Return [x, y] of the center of cell containing provided text 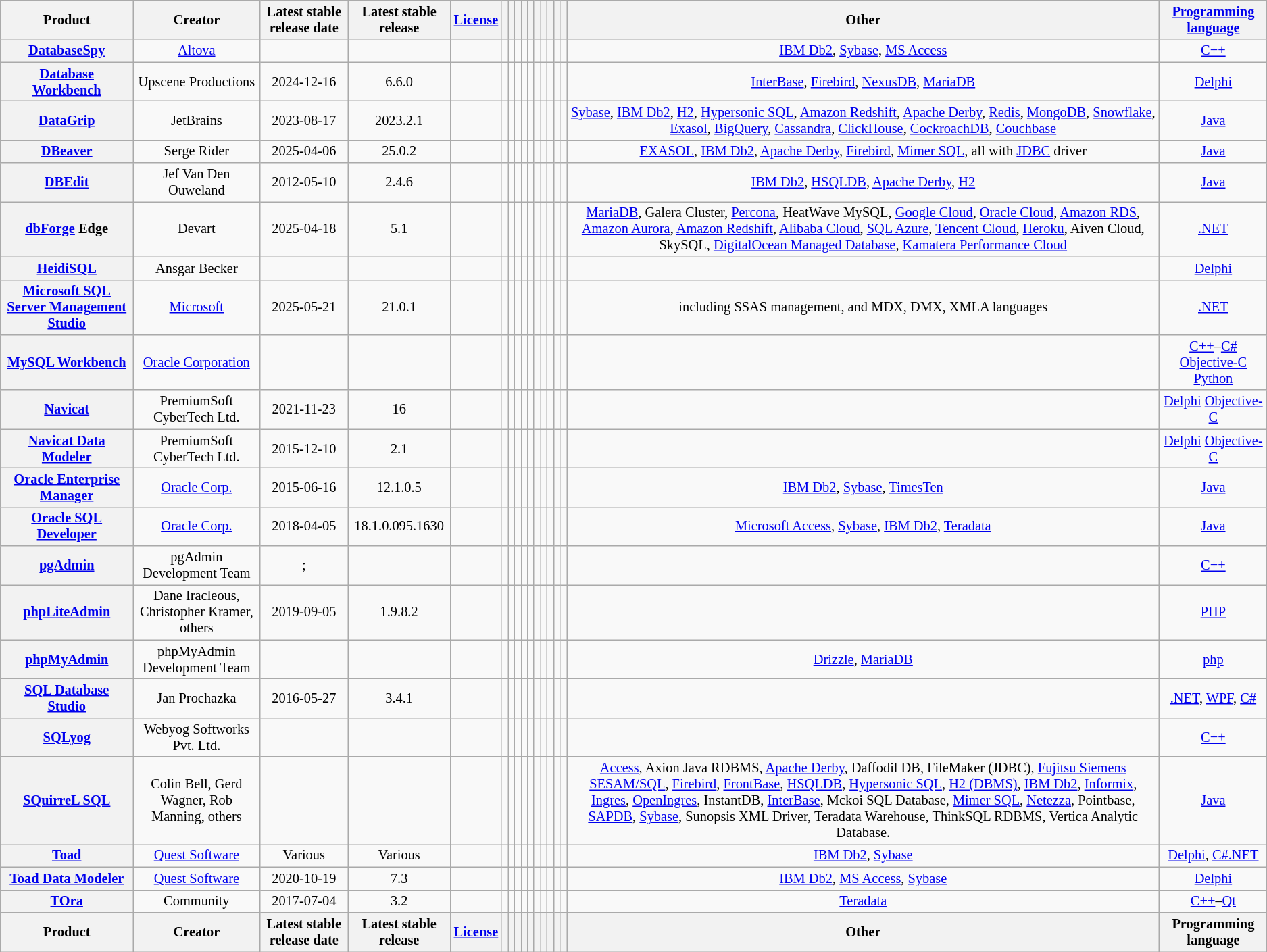
2012-05-10 [304, 182]
; [304, 566]
TOra [67, 901]
dbForge Edge [67, 229]
IBM Db2, Sybase, TimesTen [864, 487]
2017-07-04 [304, 901]
phpMyAdmin Development Team [197, 659]
Altova [197, 51]
Teradata [864, 901]
25.0.2 [399, 151]
5.1 [399, 229]
18.1.0.095.1630 [399, 526]
Delphi, C#.NET [1214, 855]
2021-11-23 [304, 409]
Database Workbench [67, 82]
Community [197, 901]
C++–Qt [1214, 901]
3.4.1 [399, 698]
2018-04-05 [304, 526]
2.1 [399, 449]
2015-12-10 [304, 449]
IBM Db2, MS Access, Sybase [864, 878]
2025-05-21 [304, 307]
21.0.1 [399, 307]
DBeaver [67, 151]
Webyog Softworks Pvt. Ltd. [197, 737]
DBEdit [67, 182]
.NET, WPF, C# [1214, 698]
phpMyAdmin [67, 659]
Microsoft SQL Server Management Studio [67, 307]
2016-05-27 [304, 698]
PHP [1214, 612]
JetBrains [197, 120]
2019-09-05 [304, 612]
Navicat Data Modeler [67, 449]
2.4.6 [399, 182]
HeidiSQL [67, 268]
Microsoft [197, 307]
DatabaseSpy [67, 51]
php [1214, 659]
2024-12-16 [304, 82]
Toad [67, 855]
2023.2.1 [399, 120]
Oracle SQL Developer [67, 526]
phpLiteAdmin [67, 612]
Drizzle, MariaDB [864, 659]
Dane Iracleous, Christopher Kramer, others [197, 612]
6.6.0 [399, 82]
Jef Van Den Ouweland [197, 182]
Oracle Corporation [197, 362]
Colin Bell, Gerd Wagner, Rob Manning, others [197, 801]
Serge Rider [197, 151]
Microsoft Access, Sybase, IBM Db2, Teradata [864, 526]
7.3 [399, 878]
1.9.8.2 [399, 612]
Navicat [67, 409]
Ansgar Becker [197, 268]
Upscene Productions [197, 82]
Jan Prochazka [197, 698]
including SSAS management, and MDX, DMX, XMLA languages [864, 307]
pgAdmin Development Team [197, 566]
SQLyog [67, 737]
SQL Database Studio [67, 698]
2025-04-06 [304, 151]
MySQL Workbench [67, 362]
SQuirreL SQL [67, 801]
3.2 [399, 901]
C++–C# Objective-C Python [1214, 362]
IBM Db2, Sybase, MS Access [864, 51]
DataGrip [67, 120]
12.1.0.5 [399, 487]
EXASOL, IBM Db2, Apache Derby, Firebird, Mimer SQL, all with JDBC driver [864, 151]
Oracle Enterprise Manager [67, 487]
2020-10-19 [304, 878]
2023-08-17 [304, 120]
2015-06-16 [304, 487]
InterBase, Firebird, NexusDB, MariaDB [864, 82]
16 [399, 409]
Toad Data Modeler [67, 878]
IBM Db2, HSQLDB, Apache Derby, H2 [864, 182]
Devart [197, 229]
2025-04-18 [304, 229]
pgAdmin [67, 566]
IBM Db2, Sybase [864, 855]
